Detect which cell encompasses the target text, then output its [x, y] center coordinate. 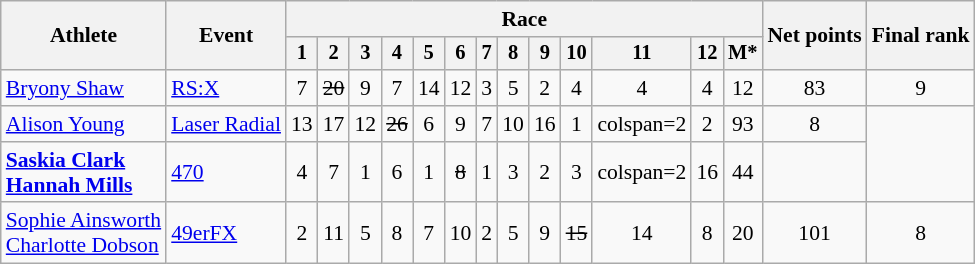
13 [302, 124]
17 [334, 124]
Final rank [921, 36]
Bryony Shaw [84, 88]
Saskia ClarkHannah Mills [84, 172]
26 [397, 124]
470 [226, 172]
44 [742, 172]
Net points [814, 36]
Event [226, 36]
Laser Radial [226, 124]
49erFX [226, 234]
Alison Young [84, 124]
83 [814, 88]
101 [814, 234]
93 [742, 124]
15 [577, 234]
RS:X [226, 88]
Sophie AinsworthCharlotte Dobson [84, 234]
Athlete [84, 36]
Race [524, 19]
M* [742, 54]
